Locate the cell with the specified text and output its (X, Y) center coordinate. 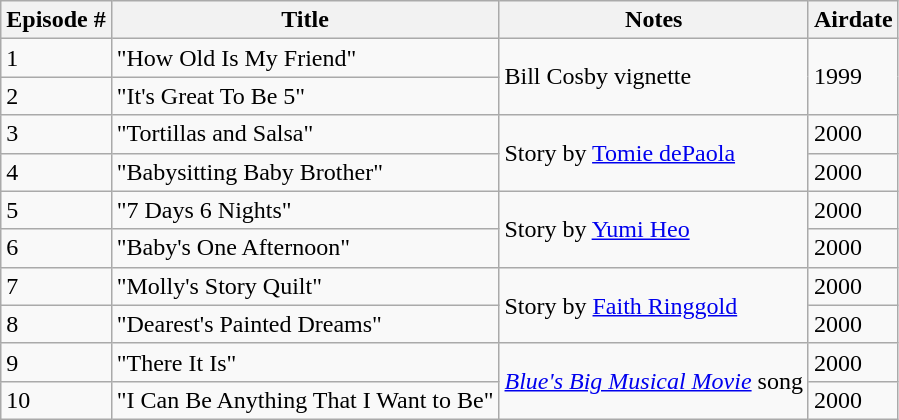
Story by Tomie dePaola (654, 153)
"It's Great To Be 5" (305, 96)
"I Can Be Anything That I Want to Be" (305, 400)
Episode # (56, 20)
"Babysitting Baby Brother" (305, 172)
4 (56, 172)
"There It Is" (305, 362)
Bill Cosby vignette (654, 77)
"How Old Is My Friend" (305, 58)
1 (56, 58)
Story by Yumi Heo (654, 229)
"Molly's Story Quilt" (305, 286)
"Dearest's Painted Dreams" (305, 324)
10 (56, 400)
6 (56, 248)
5 (56, 210)
Story by Faith Ringgold (654, 305)
8 (56, 324)
"7 Days 6 Nights" (305, 210)
Title (305, 20)
"Baby's One Afternoon" (305, 248)
Airdate (853, 20)
Notes (654, 20)
"Tortillas and Salsa" (305, 134)
7 (56, 286)
9 (56, 362)
1999 (853, 77)
Blue's Big Musical Movie song (654, 381)
3 (56, 134)
2 (56, 96)
